Identify which cell holds the provided text, then report its [x, y] central coordinate. 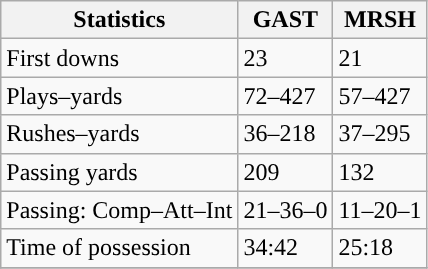
21 [380, 58]
First downs [120, 58]
37–295 [380, 134]
132 [380, 172]
57–427 [380, 96]
MRSH [380, 20]
Rushes–yards [120, 134]
36–218 [286, 134]
GAST [286, 20]
Passing: Comp–Att–Int [120, 210]
25:18 [380, 248]
34:42 [286, 248]
72–427 [286, 96]
Time of possession [120, 248]
209 [286, 172]
Statistics [120, 20]
Passing yards [120, 172]
23 [286, 58]
21–36–0 [286, 210]
Plays–yards [120, 96]
11–20–1 [380, 210]
